From the cell containing the given text, extract its center point as (X, Y) coordinate. 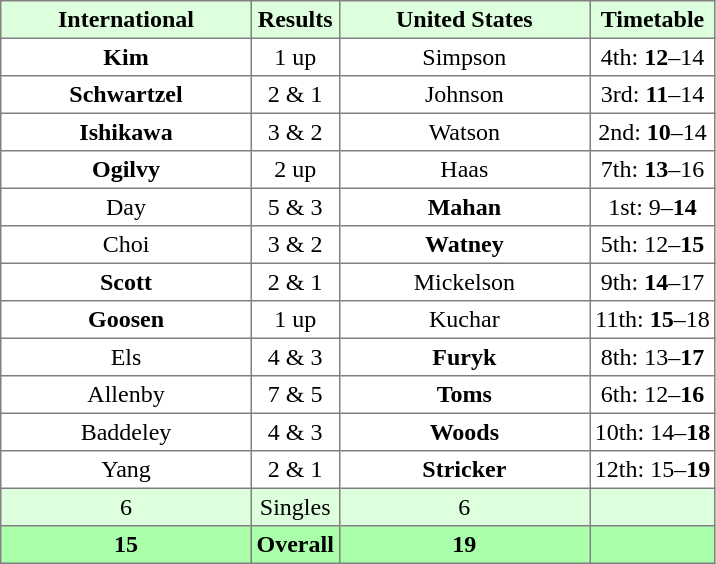
Day (126, 207)
Mickelson (464, 282)
International (126, 20)
Yang (126, 470)
Baddeley (126, 432)
Els (126, 357)
5th: 12–15 (653, 245)
12th: 15–19 (653, 470)
Mahan (464, 207)
Ogilvy (126, 170)
4th: 12–14 (653, 57)
Choi (126, 245)
Scott (126, 282)
Goosen (126, 320)
Johnson (464, 95)
1st: 9–14 (653, 207)
Haas (464, 170)
Furyk (464, 357)
6th: 12–16 (653, 395)
Overall (295, 545)
2 up (295, 170)
15 (126, 545)
Watney (464, 245)
3rd: 11–14 (653, 95)
Results (295, 20)
Simpson (464, 57)
5 & 3 (295, 207)
Allenby (126, 395)
Singles (295, 507)
7th: 13–16 (653, 170)
9th: 14–17 (653, 282)
Kuchar (464, 320)
7 & 5 (295, 395)
2nd: 10–14 (653, 132)
Watson (464, 132)
Toms (464, 395)
19 (464, 545)
11th: 15–18 (653, 320)
Woods (464, 432)
Schwartzel (126, 95)
Kim (126, 57)
8th: 13–17 (653, 357)
Timetable (653, 20)
Ishikawa (126, 132)
United States (464, 20)
Stricker (464, 470)
10th: 14–18 (653, 432)
